Provide the [X, Y] coordinate of the cell's center where the given text is located.  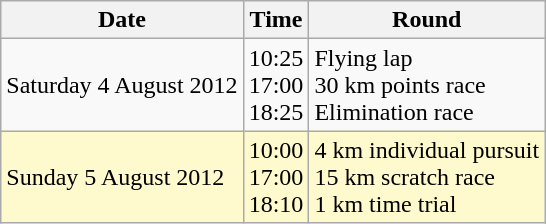
10:0017:0018:10 [276, 177]
Date [122, 20]
10:2517:0018:25 [276, 85]
Round [427, 20]
4 km individual pursuit15 km scratch race1 km time trial [427, 177]
Time [276, 20]
Sunday 5 August 2012 [122, 177]
Saturday 4 August 2012 [122, 85]
Flying lap30 km points raceElimination race [427, 85]
